Capture the cell that displays the provided text and extract its [X, Y] central coordinate. 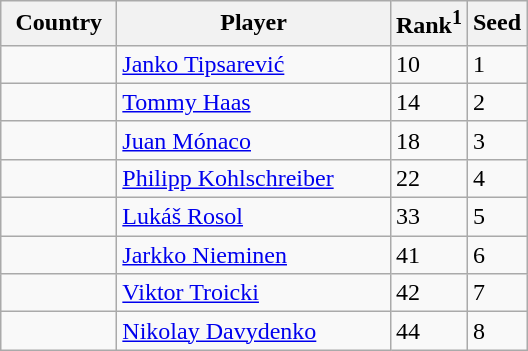
Country [59, 24]
3 [496, 140]
10 [428, 64]
33 [428, 217]
Viktor Troicki [254, 293]
5 [496, 217]
2 [496, 102]
42 [428, 293]
18 [428, 140]
8 [496, 331]
7 [496, 293]
Lukáš Rosol [254, 217]
14 [428, 102]
Juan Mónaco [254, 140]
Philipp Kohlschreiber [254, 178]
Nikolay Davydenko [254, 331]
44 [428, 331]
Seed [496, 24]
Rank1 [428, 24]
1 [496, 64]
Player [254, 24]
Janko Tipsarević [254, 64]
4 [496, 178]
Tommy Haas [254, 102]
Jarkko Nieminen [254, 255]
22 [428, 178]
41 [428, 255]
6 [496, 255]
